Return the [X, Y] coordinate for the center point of the cell that contains the specified text.  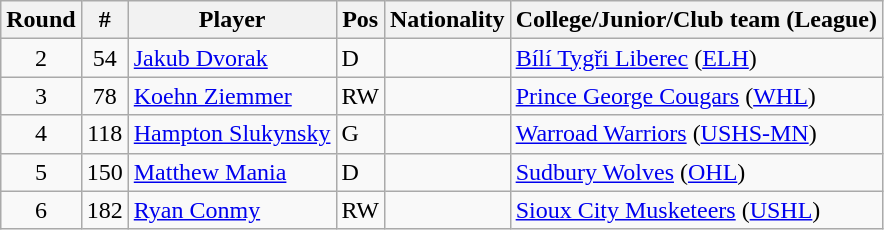
Round [41, 20]
150 [104, 172]
54 [104, 58]
College/Junior/Club team (League) [696, 20]
182 [104, 210]
Hampton Slukynsky [232, 134]
2 [41, 58]
# [104, 20]
Nationality [447, 20]
Player [232, 20]
Bílí Tygři Liberec (ELH) [696, 58]
118 [104, 134]
Ryan Conmy [232, 210]
G [360, 134]
Sudbury Wolves (OHL) [696, 172]
Matthew Mania [232, 172]
Warroad Warriors (USHS-MN) [696, 134]
4 [41, 134]
Jakub Dvorak [232, 58]
6 [41, 210]
Koehn Ziemmer [232, 96]
78 [104, 96]
5 [41, 172]
Sioux City Musketeers (USHL) [696, 210]
Pos [360, 20]
Prince George Cougars (WHL) [696, 96]
3 [41, 96]
